Detect which cell encompasses the target text, then output its [x, y] center coordinate. 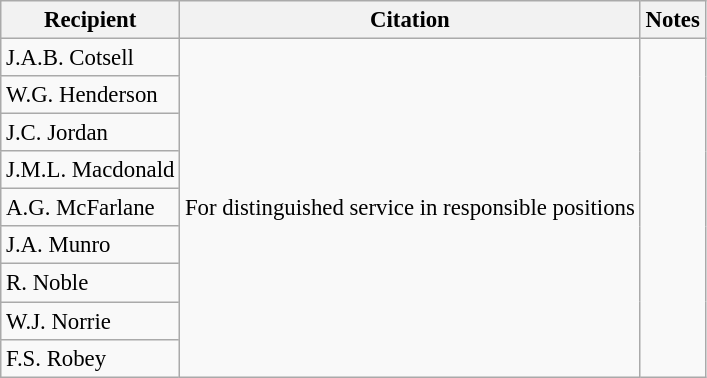
Citation [410, 20]
For distinguished service in responsible positions [410, 208]
R. Noble [90, 283]
J.A.B. Cotsell [90, 58]
A.G. McFarlane [90, 208]
F.S. Robey [90, 358]
Notes [672, 20]
Recipient [90, 20]
J.M.L. Macdonald [90, 170]
W.G. Henderson [90, 95]
W.J. Norrie [90, 321]
J.C. Jordan [90, 133]
J.A. Munro [90, 245]
